Capture the cell that displays the provided text and extract its (x, y) central coordinate. 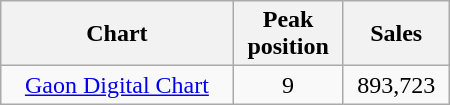
9 (288, 85)
893,723 (396, 85)
Sales (396, 34)
Chart (117, 34)
Gaon Digital Chart (117, 85)
Peakposition (288, 34)
